For the text-containing cell, return its midpoint in (X, Y) coordinate format. 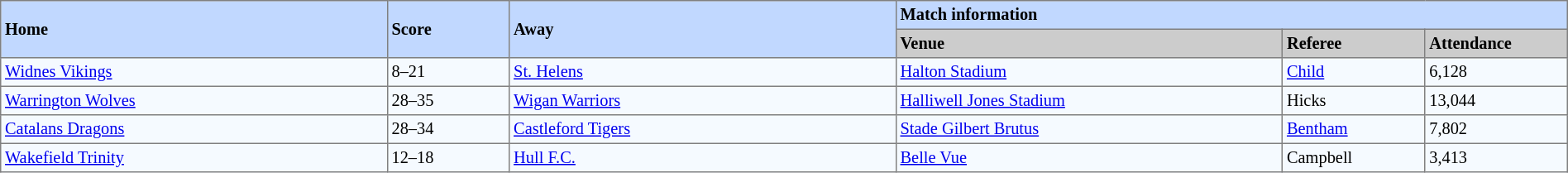
St. Helens (703, 72)
Widnes Vikings (194, 72)
Stade Gilbert Brutus (1088, 129)
Away (703, 30)
Hicks (1354, 100)
7,802 (1496, 129)
Wigan Warriors (703, 100)
Match information (1231, 15)
28–35 (448, 100)
Castleford Tigers (703, 129)
Bentham (1354, 129)
Hull F.C. (703, 157)
Home (194, 30)
12–18 (448, 157)
Child (1354, 72)
Referee (1354, 43)
Halliwell Jones Stadium (1088, 100)
8–21 (448, 72)
6,128 (1496, 72)
Catalans Dragons (194, 129)
28–34 (448, 129)
Campbell (1354, 157)
Warrington Wolves (194, 100)
Halton Stadium (1088, 72)
Score (448, 30)
Venue (1088, 43)
13,044 (1496, 100)
Attendance (1496, 43)
Belle Vue (1088, 157)
3,413 (1496, 157)
Wakefield Trinity (194, 157)
